Extract the (X, Y) coordinate from the center of the cell holding the provided text.  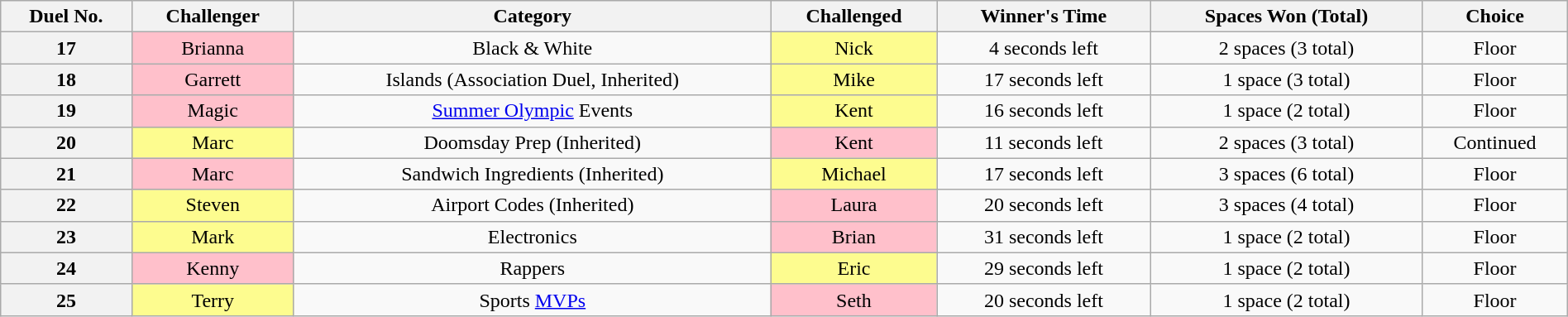
Sports MVPs (533, 300)
Duel No. (66, 17)
Magic (213, 111)
Steven (213, 205)
3 spaces (6 total) (1287, 174)
Brianna (213, 48)
Laura (853, 205)
Continued (1495, 142)
Doomsday Prep (Inherited) (533, 142)
Rappers (533, 268)
Michael (853, 174)
22 (66, 205)
Choice (1495, 17)
Airport Codes (Inherited) (533, 205)
23 (66, 237)
Kenny (213, 268)
29 seconds left (1044, 268)
1 space (3 total) (1287, 79)
Summer Olympic Events (533, 111)
Garrett (213, 79)
11 seconds left (1044, 142)
Terry (213, 300)
25 (66, 300)
Seth (853, 300)
16 seconds left (1044, 111)
31 seconds left (1044, 237)
Winner's Time (1044, 17)
Nick (853, 48)
Mark (213, 237)
Challenged (853, 17)
Black & White (533, 48)
Electronics (533, 237)
21 (66, 174)
19 (66, 111)
Eric (853, 268)
4 seconds left (1044, 48)
3 spaces (4 total) (1287, 205)
Mike (853, 79)
20 (66, 142)
18 (66, 79)
17 (66, 48)
Islands (Association Duel, Inherited) (533, 79)
Spaces Won (Total) (1287, 17)
Challenger (213, 17)
Category (533, 17)
24 (66, 268)
Brian (853, 237)
Sandwich Ingredients (Inherited) (533, 174)
